Identify which cell holds the provided text, then report its (X, Y) central coordinate. 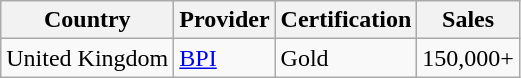
BPI (224, 58)
Gold (346, 58)
United Kingdom (88, 58)
Country (88, 20)
150,000+ (468, 58)
Certification (346, 20)
Sales (468, 20)
Provider (224, 20)
